Provide the [X, Y] coordinate of the cell's center where the given text is located.  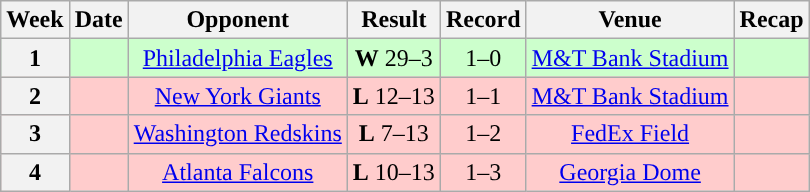
L 7–13 [394, 134]
Record [483, 20]
FedEx Field [630, 134]
1–1 [483, 96]
Opponent [238, 20]
1–3 [483, 172]
Washington Redskins [238, 134]
1 [35, 58]
Recap [772, 20]
4 [35, 172]
1–0 [483, 58]
New York Giants [238, 96]
1–2 [483, 134]
Philadelphia Eagles [238, 58]
L 10–13 [394, 172]
Atlanta Falcons [238, 172]
Georgia Dome [630, 172]
Result [394, 20]
L 12–13 [394, 96]
Venue [630, 20]
2 [35, 96]
Date [98, 20]
3 [35, 134]
W 29–3 [394, 58]
Week [35, 20]
